Determine the (x, y) coordinate at the center of the cell enclosing the given text.  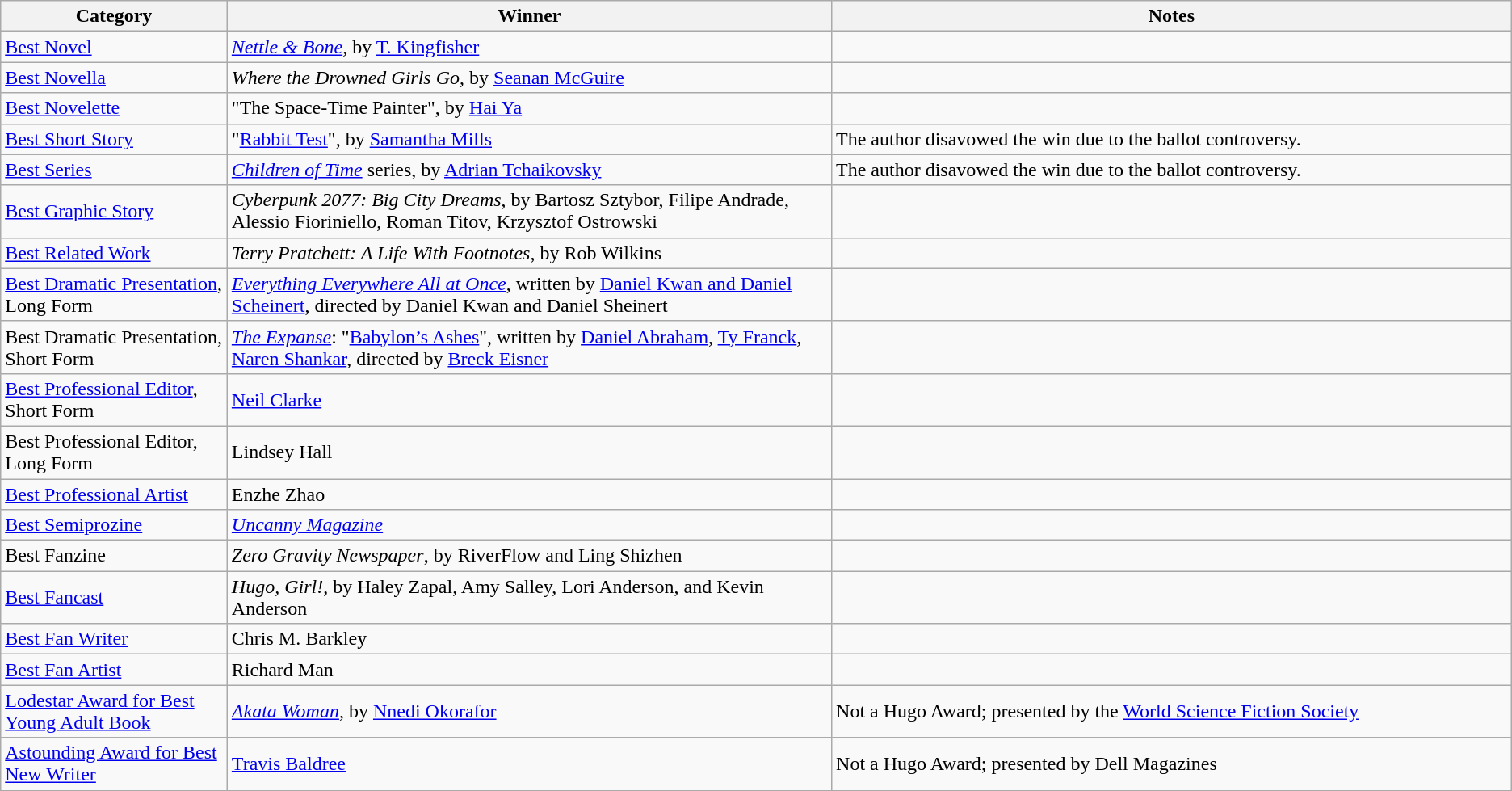
Neil Clarke (529, 399)
Terry Pratchett: A Life With Footnotes, by Rob Wilkins (529, 253)
Best Short Story (115, 139)
"Rabbit Test", by Samantha Mills (529, 139)
Nettle & Bone, by T. Kingfisher (529, 47)
Best Professional Editor, Long Form (115, 452)
Not a Hugo Award; presented by Dell Magazines (1172, 764)
Notes (1172, 16)
Zero Gravity Newspaper, by RiverFlow and Ling Shizhen (529, 556)
Category (115, 16)
Best Dramatic Presentation, Short Form (115, 347)
Best Professional Editor, Short Form (115, 399)
Best Novella (115, 78)
"The Space-Time Painter", by Hai Ya (529, 108)
Where the Drowned Girls Go, by Seanan McGuire (529, 78)
Best Novelette (115, 108)
Best Related Work (115, 253)
Travis Baldree (529, 764)
Winner (529, 16)
Best Series (115, 170)
Chris M. Barkley (529, 639)
Best Fancast (115, 598)
Best Dramatic Presentation, Long Form (115, 294)
Best Graphic Story (115, 212)
Not a Hugo Award; presented by the World Science Fiction Society (1172, 711)
Richard Man (529, 670)
Lodestar Award for Best Young Adult Book (115, 711)
The Expanse: "Babylon’s Ashes", written by Daniel Abraham, Ty Franck, Naren Shankar, directed by Breck Eisner (529, 347)
Uncanny Magazine (529, 525)
Hugo, Girl!, by Haley Zapal, Amy Salley, Lori Anderson, and Kevin Anderson (529, 598)
Best Professional Artist (115, 494)
Everything Everywhere All at Once, written by Daniel Kwan and Daniel Scheinert, directed by Daniel Kwan and Daniel Sheinert (529, 294)
Astounding Award for Best New Writer (115, 764)
Akata Woman, by Nnedi Okorafor (529, 711)
Best Fan Writer (115, 639)
Best Fanzine (115, 556)
Best Fan Artist (115, 670)
Enzhe Zhao (529, 494)
Lindsey Hall (529, 452)
Best Semiprozine (115, 525)
Cyberpunk 2077: Big City Dreams, by Bartosz Sztybor, Filipe Andrade, Alessio Fioriniello, Roman Titov, Krzysztof Ostrowski (529, 212)
Best Novel (115, 47)
Children of Time series, by Adrian Tchaikovsky (529, 170)
